From the cell containing the given text, extract its center point as (X, Y) coordinate. 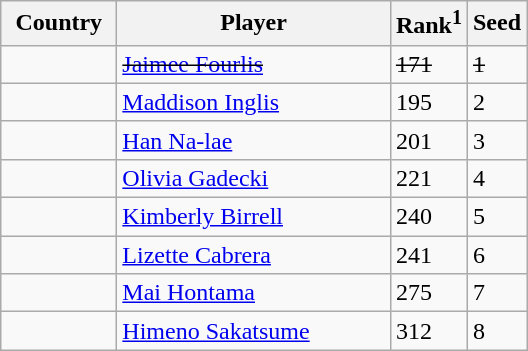
1 (496, 64)
Maddison Inglis (254, 102)
Han Na-lae (254, 140)
5 (496, 217)
Seed (496, 24)
Olivia Gadecki (254, 178)
4 (496, 178)
Player (254, 24)
Rank1 (428, 24)
275 (428, 293)
6 (496, 255)
Country (59, 24)
Jaimee Fourlis (254, 64)
8 (496, 331)
195 (428, 102)
Kimberly Birrell (254, 217)
241 (428, 255)
171 (428, 64)
Himeno Sakatsume (254, 331)
240 (428, 217)
3 (496, 140)
Lizette Cabrera (254, 255)
Mai Hontama (254, 293)
2 (496, 102)
7 (496, 293)
201 (428, 140)
312 (428, 331)
221 (428, 178)
